Provide the (x, y) coordinate of the cell's center where the given text is located.  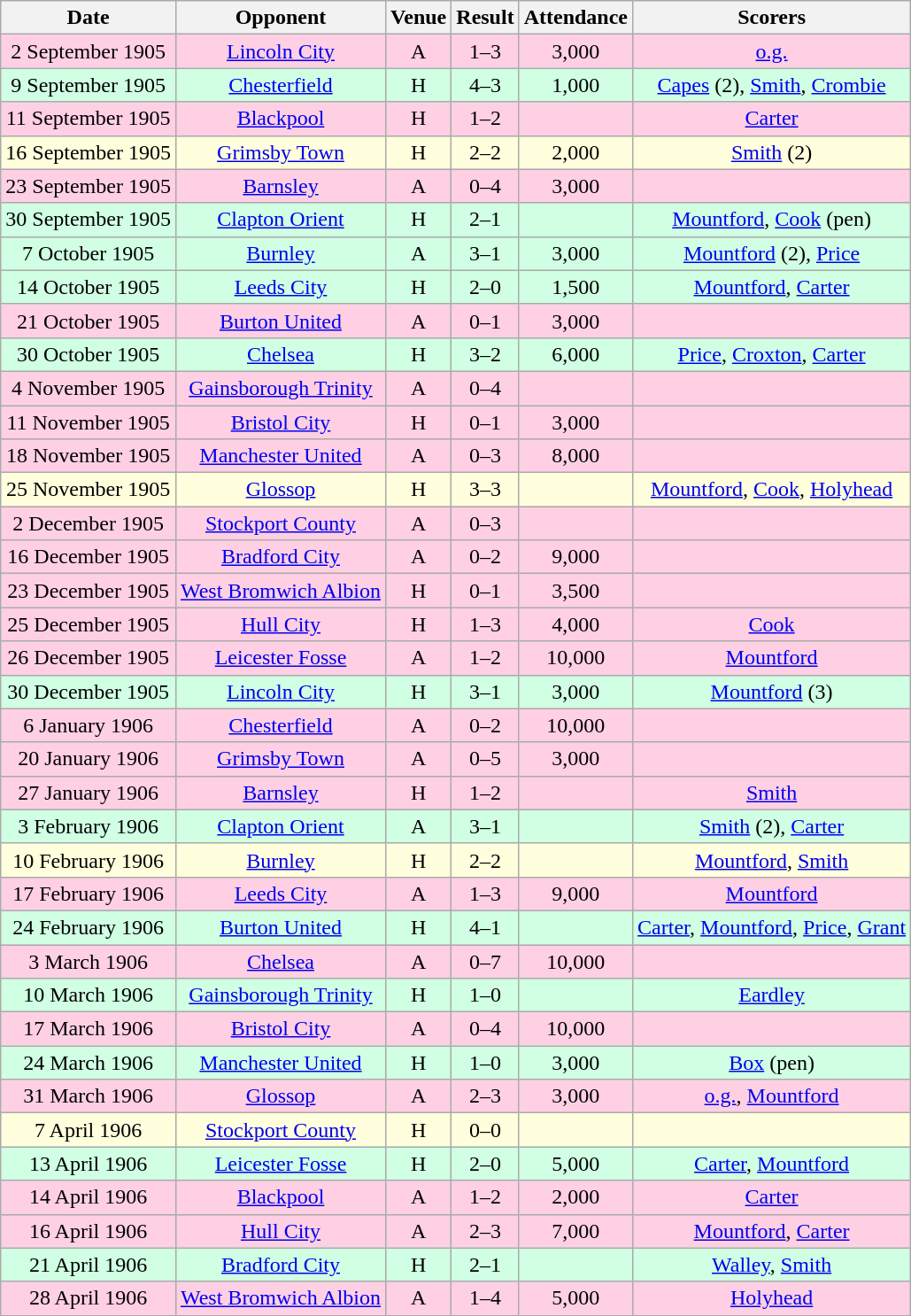
11 November 1905 (89, 422)
1–4 (485, 1298)
3–3 (485, 490)
26 December 1905 (89, 658)
3,500 (575, 591)
4–3 (485, 85)
Eardley (772, 995)
8,000 (575, 456)
Date (89, 18)
23 December 1905 (89, 591)
14 April 1906 (89, 1197)
3–2 (485, 354)
30 September 1905 (89, 220)
Scorers (772, 18)
Carter, Mountford (772, 1164)
7 April 1906 (89, 1130)
20 January 1906 (89, 759)
17 February 1906 (89, 894)
21 April 1906 (89, 1265)
24 March 1906 (89, 1063)
0–5 (485, 759)
7 October 1905 (89, 253)
Mountford (2), Price (772, 253)
13 April 1906 (89, 1164)
Carter, Mountford, Price, Grant (772, 927)
Price, Croxton, Carter (772, 354)
7,000 (575, 1231)
3 February 1906 (89, 826)
Mountford (3) (772, 692)
2 September 1905 (89, 51)
23 September 1905 (89, 186)
Box (pen) (772, 1063)
Mountford, Smith (772, 860)
Smith (2), Carter (772, 826)
10 March 1906 (89, 995)
2 December 1905 (89, 523)
17 March 1906 (89, 1029)
3 March 1906 (89, 961)
o.g. (772, 51)
11 September 1905 (89, 119)
o.g., Mountford (772, 1096)
4 November 1905 (89, 388)
14 October 1905 (89, 287)
Opponent (280, 18)
Cook (772, 624)
4–1 (485, 927)
16 December 1905 (89, 557)
6,000 (575, 354)
Mountford, Cook (pen) (772, 220)
24 February 1906 (89, 927)
Venue (419, 18)
1,000 (575, 85)
Smith (772, 793)
9 September 1905 (89, 85)
16 April 1906 (89, 1231)
0–0 (485, 1130)
21 October 1905 (89, 321)
31 March 1906 (89, 1096)
Walley, Smith (772, 1265)
16 September 1905 (89, 152)
Capes (2), Smith, Crombie (772, 85)
18 November 1905 (89, 456)
Smith (2) (772, 152)
25 December 1905 (89, 624)
4,000 (575, 624)
Holyhead (772, 1298)
10 February 1906 (89, 860)
Result (485, 18)
1,500 (575, 287)
30 December 1905 (89, 692)
6 January 1906 (89, 725)
Mountford, Cook, Holyhead (772, 490)
25 November 1905 (89, 490)
28 April 1906 (89, 1298)
Attendance (575, 18)
0–7 (485, 961)
27 January 1906 (89, 793)
30 October 1905 (89, 354)
